From the cell containing the given text, extract its center point as [x, y] coordinate. 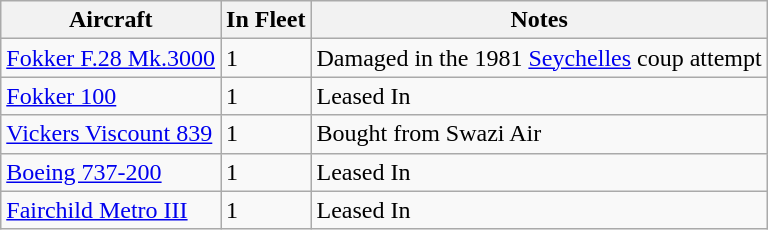
Bought from Swazi Air [539, 134]
Notes [539, 20]
Vickers Viscount 839 [111, 134]
Fairchild Metro III [111, 210]
Boeing 737-200 [111, 172]
Aircraft [111, 20]
Fokker F.28 Mk.3000 [111, 58]
Damaged in the 1981 Seychelles coup attempt [539, 58]
In Fleet [266, 20]
Fokker 100 [111, 96]
